From the cell containing the given text, extract its center point as (x, y) coordinate. 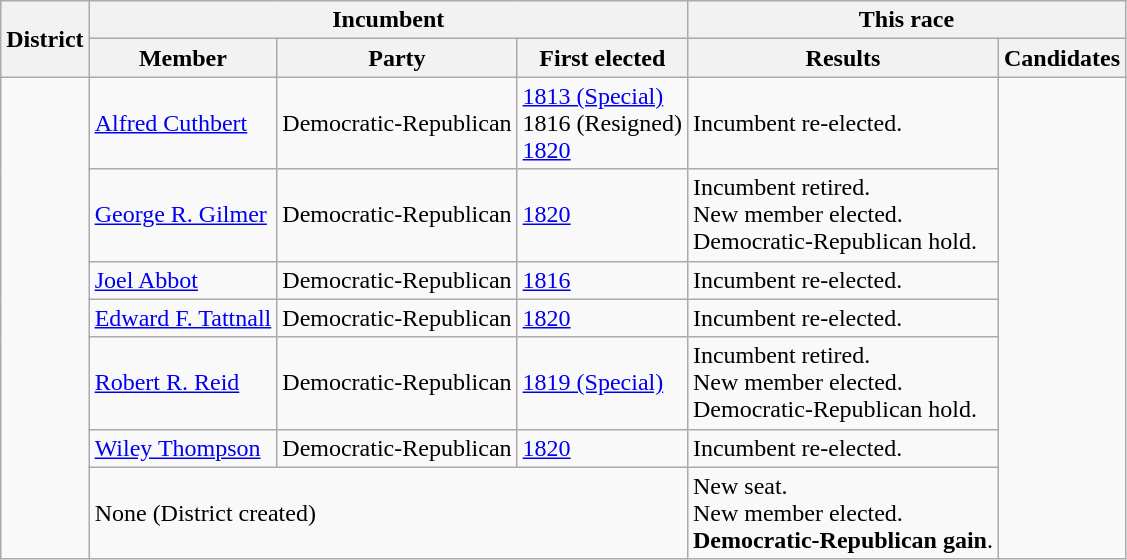
1819 (Special) (602, 383)
Alfred Cuthbert (183, 123)
None (District created) (388, 513)
This race (906, 20)
New seat.New member elected.Democratic-Republican gain. (842, 513)
1816 (602, 280)
District (45, 39)
George R. Gilmer (183, 215)
Incumbent (388, 20)
Member (183, 58)
Candidates (1062, 58)
Joel Abbot (183, 280)
Party (397, 58)
Edward F. Tattnall (183, 318)
Wiley Thompson (183, 448)
First elected (602, 58)
Robert R. Reid (183, 383)
1813 (Special)1816 (Resigned)1820 (602, 123)
Results (842, 58)
